Find where the given text appears and provide that cell's center as (X, Y) coordinate. 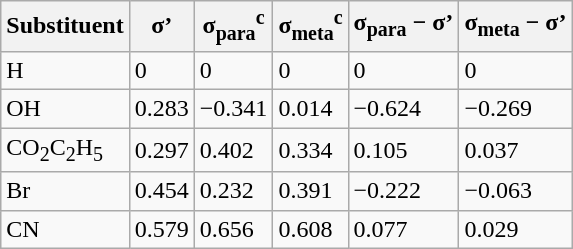
0.077 (404, 229)
0.297 (162, 150)
CO2C2H5 (65, 150)
OH (65, 109)
0.334 (310, 150)
σpara − σ’ (404, 26)
0.391 (310, 191)
Br (65, 191)
CN (65, 229)
σparac (234, 26)
0.608 (310, 229)
0.029 (516, 229)
0.402 (234, 150)
−0.269 (516, 109)
−0.341 (234, 109)
−0.222 (404, 191)
0.454 (162, 191)
0.656 (234, 229)
Substituent (65, 26)
σ’ (162, 26)
0.579 (162, 229)
σmeta − σ’ (516, 26)
σmetac (310, 26)
0.232 (234, 191)
−0.624 (404, 109)
0.283 (162, 109)
0.037 (516, 150)
0.014 (310, 109)
−0.063 (516, 191)
H (65, 71)
0.105 (404, 150)
